Pinpoint the cell where the given text exists, returning its (x, y) midpoint coordinate. 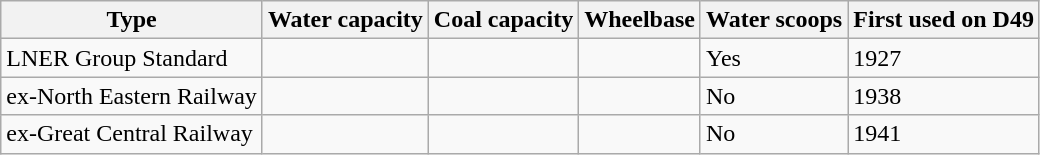
Water capacity (345, 20)
First used on D49 (944, 20)
ex-North Eastern Railway (132, 96)
1938 (944, 96)
Yes (774, 58)
1927 (944, 58)
ex-Great Central Railway (132, 134)
LNER Group Standard (132, 58)
Water scoops (774, 20)
Coal capacity (503, 20)
1941 (944, 134)
Wheelbase (640, 20)
Type (132, 20)
